Extract the (x, y) coordinate from the center of the cell holding the provided text.  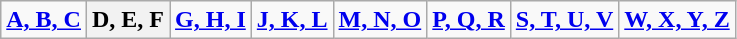
G, H, I (211, 20)
P, Q, R (469, 20)
D, E, F (128, 20)
A, B, C (44, 20)
W, X, Y, Z (677, 20)
S, T, U, V (564, 20)
M, N, O (380, 20)
J, K, L (292, 20)
